From the cell containing the given text, extract its center point as [x, y] coordinate. 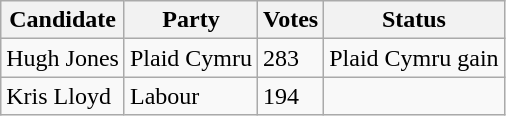
194 [291, 96]
Status [414, 20]
283 [291, 58]
Plaid Cymru [190, 58]
Party [190, 20]
Candidate [63, 20]
Labour [190, 96]
Kris Lloyd [63, 96]
Votes [291, 20]
Plaid Cymru gain [414, 58]
Hugh Jones [63, 58]
